Provide the (x, y) coordinate of the cell's center where the given text is located.  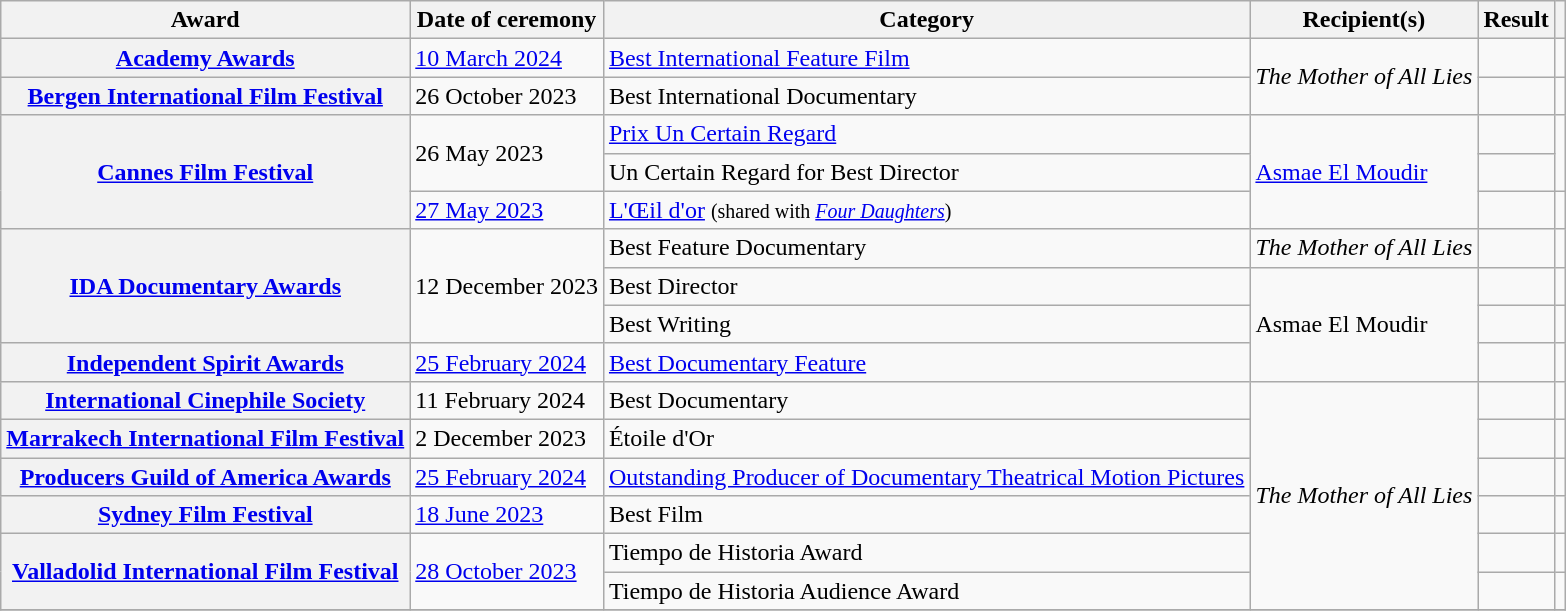
18 June 2023 (507, 515)
Outstanding Producer of Documentary Theatrical Motion Pictures (926, 477)
Category (926, 20)
Étoile d'Or (926, 438)
Best Documentary Feature (926, 362)
Un Certain Regard for Best Director (926, 172)
Prix Un Certain Regard (926, 134)
Best Writing (926, 324)
Best Feature Documentary (926, 248)
10 March 2024 (507, 58)
Best International Feature Film (926, 58)
Tiempo de Historia Award (926, 553)
Valladolid International Film Festival (206, 572)
Academy Awards (206, 58)
11 February 2024 (507, 400)
Sydney Film Festival (206, 515)
26 October 2023 (507, 96)
Bergen International Film Festival (206, 96)
Best International Documentary (926, 96)
Date of ceremony (507, 20)
2 December 2023 (507, 438)
Recipient(s) (1364, 20)
Best Documentary (926, 400)
28 October 2023 (507, 572)
Cannes Film Festival (206, 172)
Marrakech International Film Festival (206, 438)
Result (1516, 20)
12 December 2023 (507, 286)
L'Œil d'or (shared with Four Daughters) (926, 210)
27 May 2023 (507, 210)
Producers Guild of America Awards (206, 477)
Best Film (926, 515)
Independent Spirit Awards (206, 362)
Tiempo de Historia Audience Award (926, 591)
Award (206, 20)
Best Director (926, 286)
International Cinephile Society (206, 400)
26 May 2023 (507, 153)
IDA Documentary Awards (206, 286)
